Identify which cell holds the provided text, then report its (x, y) central coordinate. 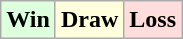
Draw (89, 20)
Win (28, 20)
Loss (153, 20)
